Provide the [X, Y] coordinate of the cell's center where the given text is located.  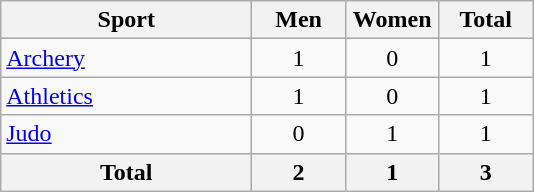
Sport [126, 20]
Archery [126, 58]
Women [392, 20]
Athletics [126, 96]
Men [299, 20]
2 [299, 172]
Judo [126, 134]
3 [486, 172]
